Pinpoint the cell where the given text exists, returning its [x, y] midpoint coordinate. 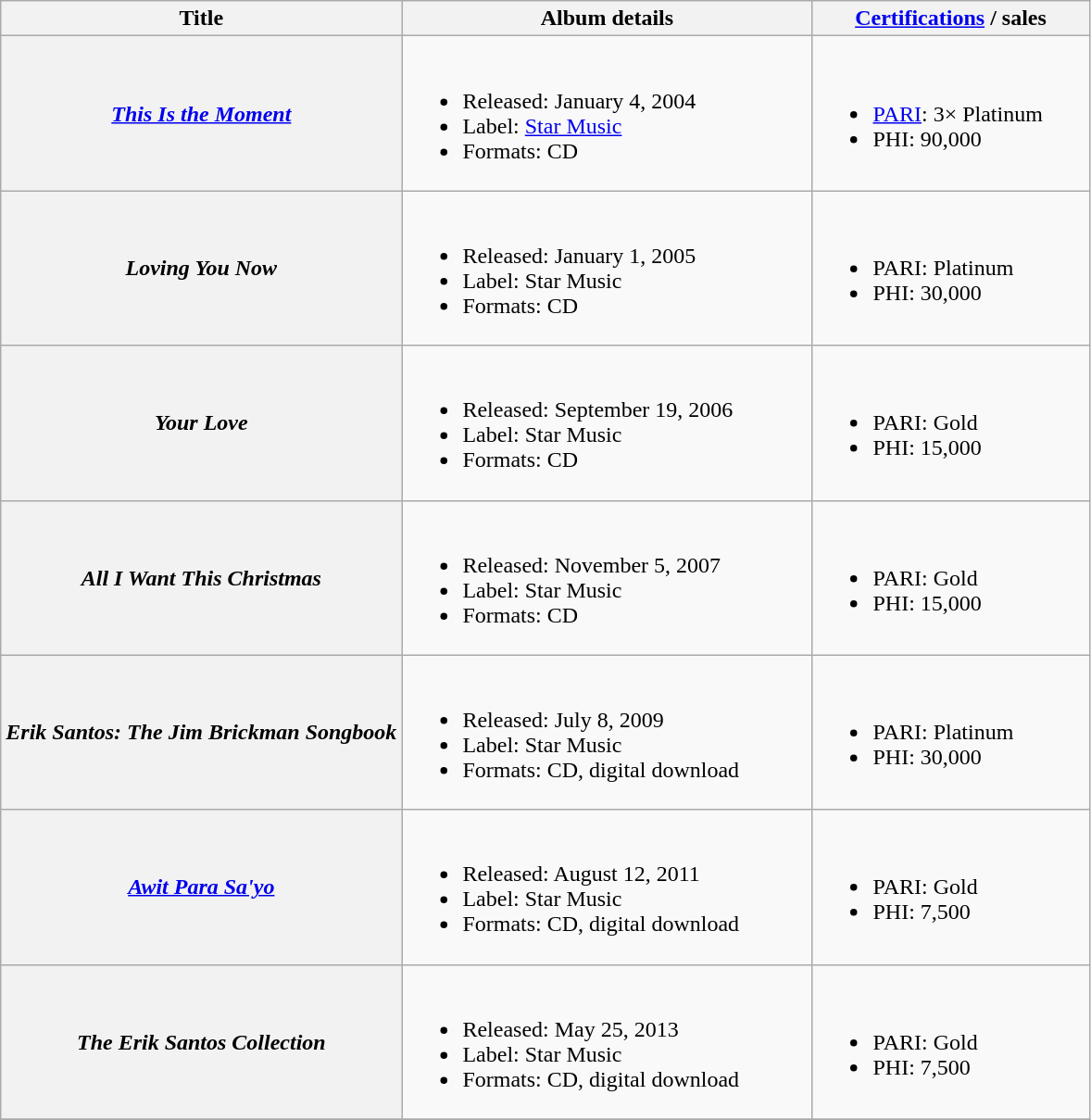
Awit Para Sa'yo [202, 887]
Released: August 12, 2011Label: Star MusicFormats: CD, digital download [608, 887]
Album details [608, 19]
Released: September 19, 2006Label: Star MusicFormats: CD [608, 422]
PARI: 3× PlatinumPHI: 90,000 [950, 113]
All I Want This Christmas [202, 578]
Released: January 4, 2004Label: Star MusicFormats: CD [608, 113]
Released: November 5, 2007Label: Star MusicFormats: CD [608, 578]
Certifications / sales [950, 19]
Released: January 1, 2005Label: Star MusicFormats: CD [608, 269]
Loving You Now [202, 269]
This Is the Moment [202, 113]
The Erik Santos Collection [202, 1041]
Released: July 8, 2009Label: Star MusicFormats: CD, digital download [608, 732]
Released: May 25, 2013Label: Star MusicFormats: CD, digital download [608, 1041]
Title [202, 19]
Your Love [202, 422]
Erik Santos: The Jim Brickman Songbook [202, 732]
